Locate the cell with the specified text and output its [X, Y] center coordinate. 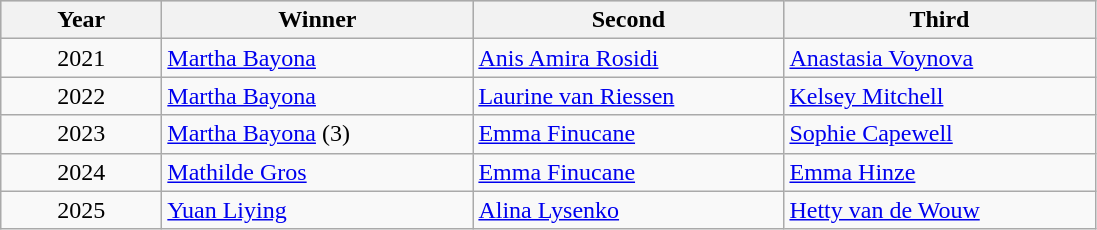
Kelsey Mitchell [940, 96]
Sophie Capewell [940, 134]
Yuan Liying [318, 210]
Mathilde Gros [318, 172]
Anastasia Voynova [940, 58]
2024 [82, 172]
Winner [318, 20]
Alina Lysenko [628, 210]
Emma Hinze [940, 172]
2023 [82, 134]
Anis Amira Rosidi [628, 58]
Hetty van de Wouw [940, 210]
Laurine van Riessen [628, 96]
Martha Bayona (3) [318, 134]
Second [628, 20]
2022 [82, 96]
2021 [82, 58]
Third [940, 20]
2025 [82, 210]
Year [82, 20]
